Identify which cell holds the provided text, then report its (x, y) central coordinate. 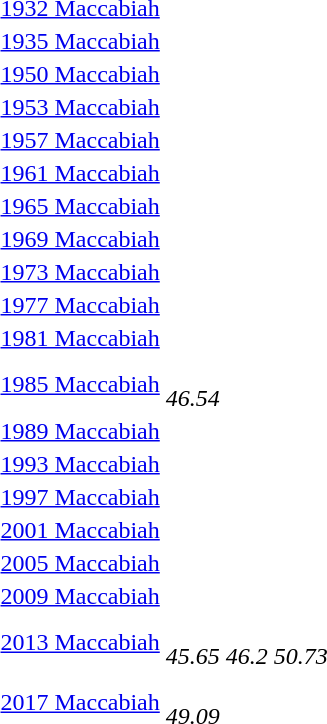
46.2 (246, 642)
46.54 (192, 384)
45.65 (192, 642)
